Find where the given text appears and provide that cell's center as (x, y) coordinate. 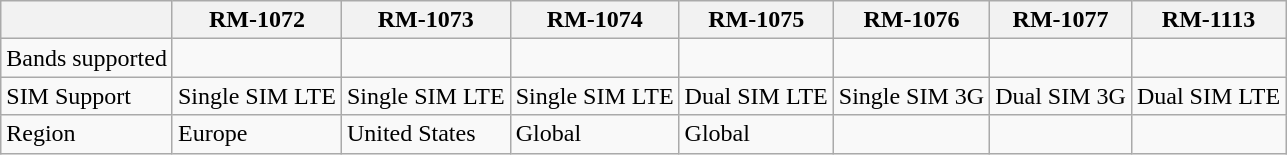
Region (87, 134)
Dual SIM 3G (1061, 96)
RM-1077 (1061, 20)
RM-1076 (911, 20)
Europe (256, 134)
RM-1073 (426, 20)
SIM Support (87, 96)
United States (426, 134)
Bands supported (87, 58)
RM-1074 (594, 20)
RM-1075 (756, 20)
Single SIM 3G (911, 96)
RM-1113 (1208, 20)
RM-1072 (256, 20)
